Return the [x, y] coordinate for the center point of the cell that contains the specified text.  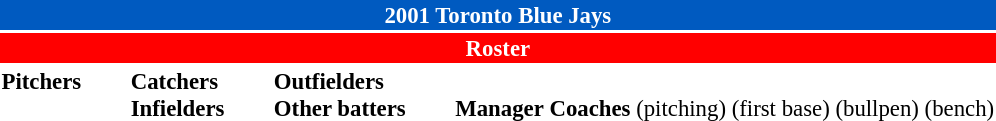
Roster [498, 48]
2001 Toronto Blue Jays [498, 15]
